Capture the cell that displays the provided text and extract its [X, Y] central coordinate. 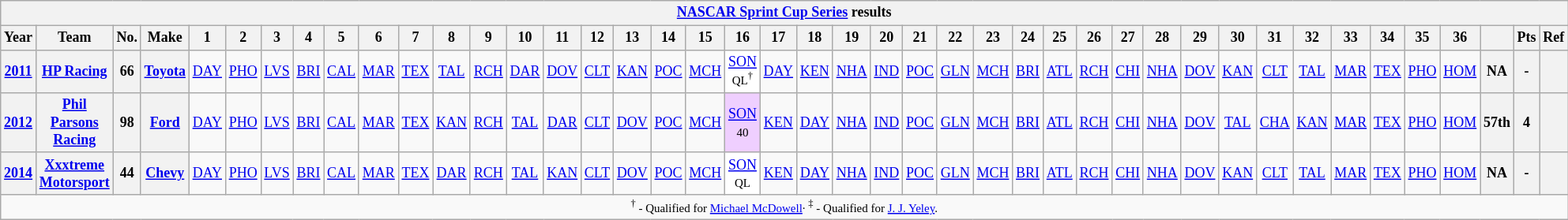
9 [488, 38]
7 [416, 38]
Make [164, 38]
8 [452, 38]
25 [1059, 38]
11 [562, 38]
No. [126, 38]
16 [743, 38]
SONQL† [743, 71]
21 [920, 38]
20 [886, 38]
6 [378, 38]
31 [1275, 38]
17 [778, 38]
Ref [1554, 38]
15 [705, 38]
† - Qualified for Michael McDowell· ‡ - Qualified for J. J. Yeley. [784, 207]
26 [1094, 38]
5 [341, 38]
Xxxtreme Motorsport [74, 173]
NASCAR Sprint Cup Series results [784, 13]
66 [126, 71]
12 [597, 38]
13 [633, 38]
1 [207, 38]
Ford [164, 122]
32 [1312, 38]
2014 [19, 173]
3 [276, 38]
CHA [1275, 122]
Year [19, 38]
30 [1238, 38]
27 [1128, 38]
35 [1422, 38]
SONQL [743, 173]
18 [814, 38]
Phil Parsons Racing [74, 122]
22 [955, 38]
10 [525, 38]
SON40 [743, 122]
2012 [19, 122]
34 [1388, 38]
57th [1498, 122]
2 [243, 38]
19 [852, 38]
Toyota [164, 71]
24 [1028, 38]
28 [1162, 38]
14 [668, 38]
98 [126, 122]
29 [1200, 38]
Chevy [164, 173]
HP Racing [74, 71]
23 [993, 38]
Pts [1526, 38]
33 [1351, 38]
36 [1460, 38]
Team [74, 38]
2011 [19, 71]
44 [126, 173]
